Output the [X, Y] coordinate of the center of the cell containing the given text.  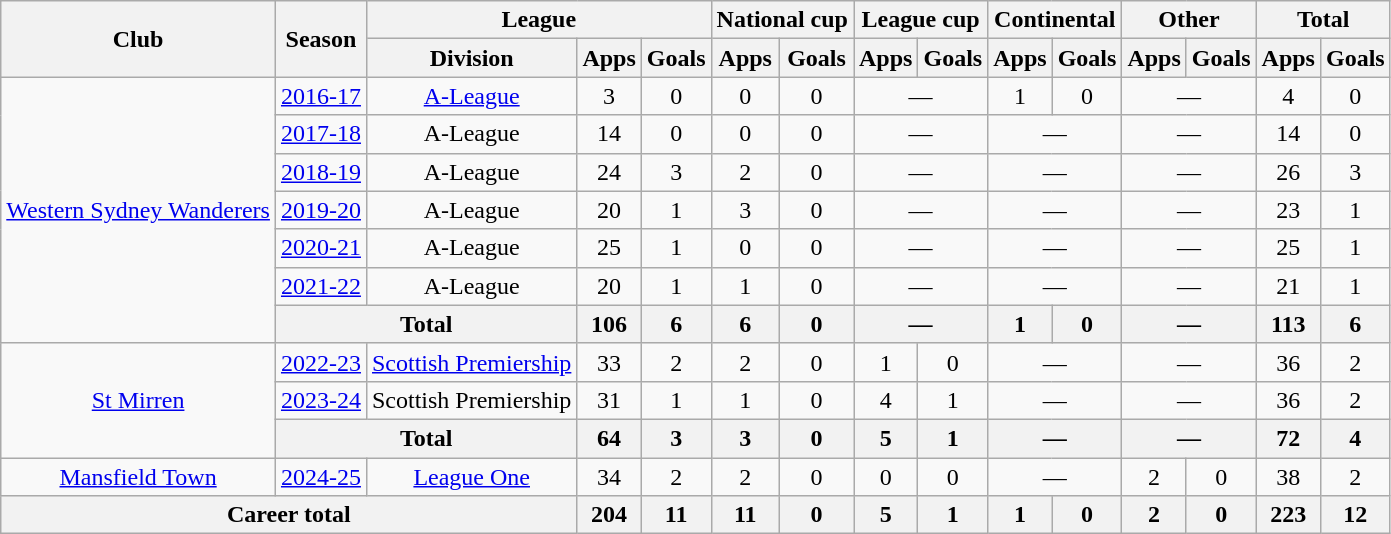
League One [471, 477]
Mansfield Town [138, 477]
Club [138, 39]
21 [1288, 286]
64 [609, 438]
26 [1288, 172]
League cup [921, 20]
National cup [782, 20]
Western Sydney Wanderers [138, 210]
Other [1189, 20]
204 [609, 515]
38 [1288, 477]
2020-21 [320, 248]
34 [609, 477]
31 [609, 400]
23 [1288, 210]
2016-17 [320, 96]
223 [1288, 515]
72 [1288, 438]
33 [609, 362]
2017-18 [320, 134]
2021-22 [320, 286]
Season [320, 39]
League [538, 20]
2024-25 [320, 477]
Division [471, 58]
24 [609, 172]
St Mirren [138, 400]
Career total [289, 515]
113 [1288, 324]
Continental [1055, 20]
12 [1355, 515]
2022-23 [320, 362]
2019-20 [320, 210]
2023-24 [320, 400]
2018-19 [320, 172]
106 [609, 324]
